Output the [X, Y] coordinate of the center of the cell containing the given text.  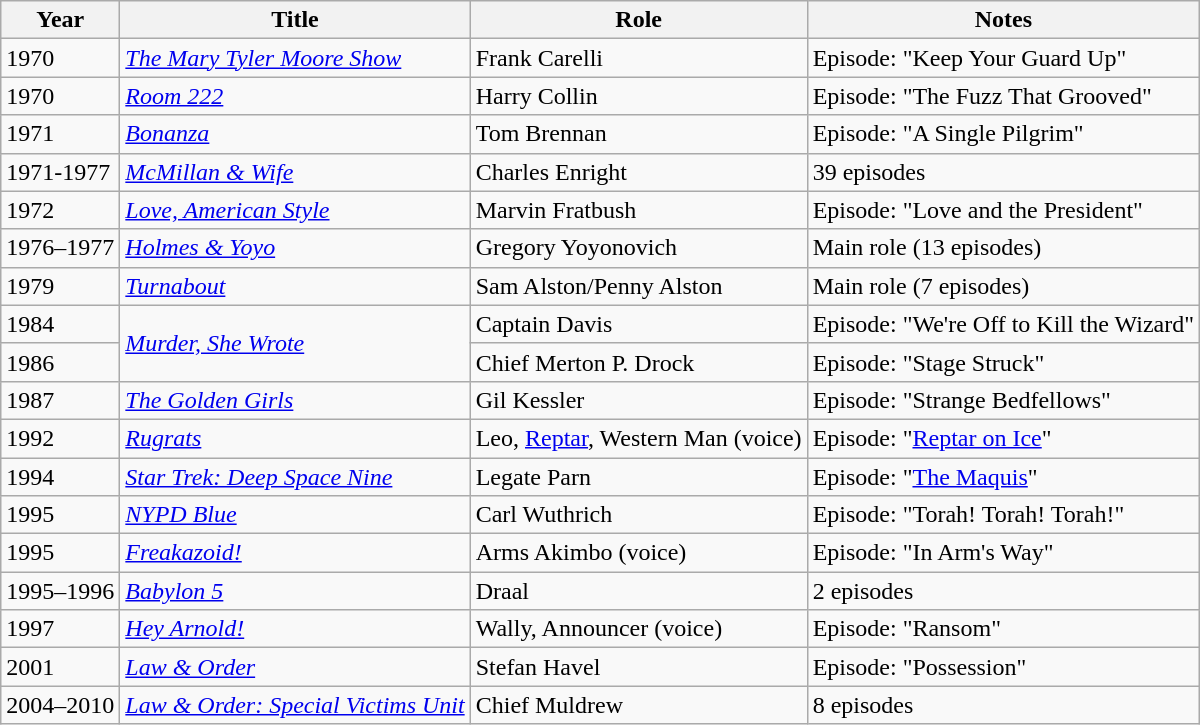
1971 [60, 134]
Chief Muldrew [638, 705]
Chief Merton P. Drock [638, 362]
Gregory Yoyonovich [638, 248]
1979 [60, 286]
Holmes & Yoyo [295, 248]
Bonanza [295, 134]
Law & Order [295, 667]
NYPD Blue [295, 515]
Episode: "Strange Bedfellows" [1003, 400]
Episode: "Possession" [1003, 667]
Episode: "We're Off to Kill the Wizard" [1003, 324]
Episode: "Torah! Torah! Torah!" [1003, 515]
2004–2010 [60, 705]
39 episodes [1003, 172]
Star Trek: Deep Space Nine [295, 477]
Episode: "The Maquis" [1003, 477]
1992 [60, 438]
Episode: "Stage Struck" [1003, 362]
Stefan Havel [638, 667]
Hey Arnold! [295, 629]
McMillan & Wife [295, 172]
Babylon 5 [295, 591]
Leo, Reptar, Western Man (voice) [638, 438]
Notes [1003, 20]
Episode: "Reptar on Ice" [1003, 438]
Wally, Announcer (voice) [638, 629]
1984 [60, 324]
1994 [60, 477]
1986 [60, 362]
1972 [60, 210]
8 episodes [1003, 705]
Frank Carelli [638, 58]
Carl Wuthrich [638, 515]
Episode: "A Single Pilgrim" [1003, 134]
Main role (7 episodes) [1003, 286]
Room 222 [295, 96]
Legate Parn [638, 477]
Murder, She Wrote [295, 343]
Arms Akimbo (voice) [638, 553]
1997 [60, 629]
1976–1977 [60, 248]
Harry Collin [638, 96]
2001 [60, 667]
2 episodes [1003, 591]
1995–1996 [60, 591]
Captain Davis [638, 324]
Charles Enright [638, 172]
Title [295, 20]
Tom Brennan [638, 134]
Episode: "Ransom" [1003, 629]
Turnabout [295, 286]
Episode: "Love and the President" [1003, 210]
Law & Order: Special Victims Unit [295, 705]
Freakazoid! [295, 553]
Role [638, 20]
Episode: "In Arm's Way" [1003, 553]
Episode: "The Fuzz That Grooved" [1003, 96]
Gil Kessler [638, 400]
Year [60, 20]
Main role (13 episodes) [1003, 248]
The Golden Girls [295, 400]
The Mary Tyler Moore Show [295, 58]
Marvin Fratbush [638, 210]
Draal [638, 591]
1971-1977 [60, 172]
Rugrats [295, 438]
Episode: "Keep Your Guard Up" [1003, 58]
Sam Alston/Penny Alston [638, 286]
1987 [60, 400]
Love, American Style [295, 210]
